Capture the cell that displays the provided text and extract its [x, y] central coordinate. 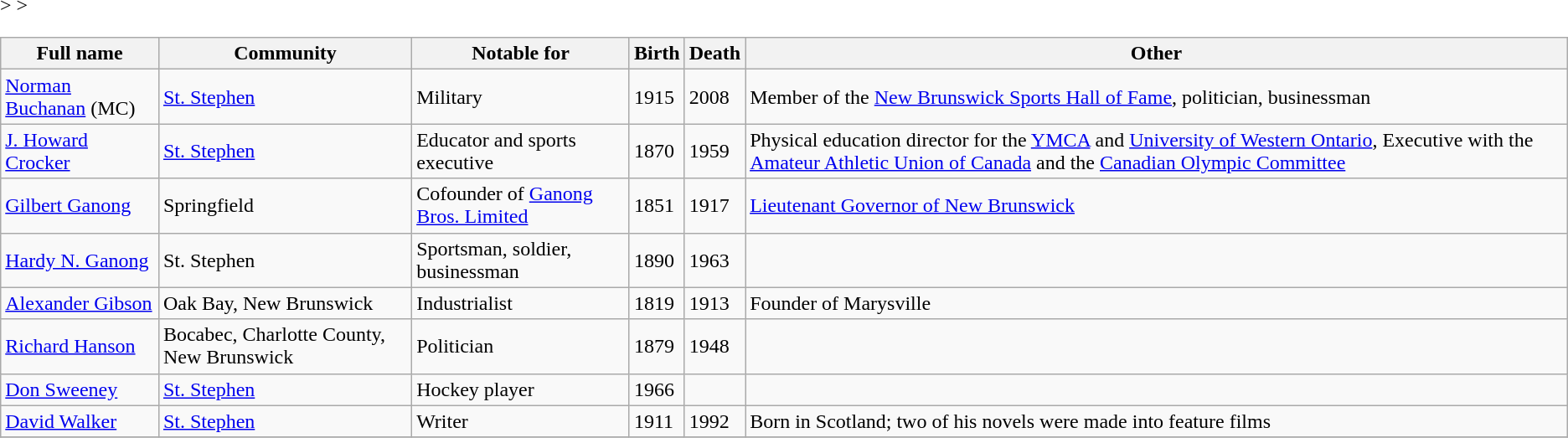
1913 [714, 303]
Founder of Marysville [1157, 303]
Educator and sports executive [521, 151]
Full name [80, 54]
Don Sweeney [80, 389]
1917 [714, 206]
Lieutenant Governor of New Brunswick [1157, 206]
Birth [657, 54]
Other [1157, 54]
Writer [521, 421]
J. Howard Crocker [80, 151]
1992 [714, 421]
1963 [714, 260]
1915 [657, 97]
Oak Bay, New Brunswick [285, 303]
1890 [657, 260]
Industrialist [521, 303]
Springfield [285, 206]
1959 [714, 151]
Politician [521, 347]
2008 [714, 97]
Richard Hanson [80, 347]
Norman Buchanan (MC) [80, 97]
Notable for [521, 54]
Born in Scotland; two of his novels were made into feature films [1157, 421]
Member of the New Brunswick Sports Hall of Fame, politician, businessman [1157, 97]
Hardy N. Ganong [80, 260]
1870 [657, 151]
Gilbert Ganong [80, 206]
1966 [657, 389]
Military [521, 97]
1819 [657, 303]
Community [285, 54]
1911 [657, 421]
Cofounder of Ganong Bros. Limited [521, 206]
1851 [657, 206]
Alexander Gibson [80, 303]
David Walker [80, 421]
Death [714, 54]
1948 [714, 347]
Bocabec, Charlotte County, New Brunswick [285, 347]
1879 [657, 347]
Hockey player [521, 389]
Sportsman, soldier, businessman [521, 260]
